Detect which cell encompasses the target text, then output its (x, y) center coordinate. 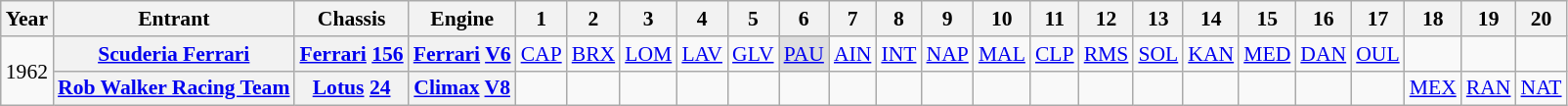
18 (1433, 19)
11 (1055, 19)
14 (1210, 19)
MED (1267, 54)
Entrant (174, 19)
BRX (594, 54)
Scuderia Ferrari (174, 54)
OUL (1377, 54)
5 (753, 19)
NAP (946, 54)
1962 (27, 71)
2 (594, 19)
4 (702, 19)
NAT (1542, 88)
7 (852, 19)
INT (898, 54)
DAN (1324, 54)
9 (946, 19)
RMS (1107, 54)
MEX (1433, 88)
20 (1542, 19)
Ferrari V6 (462, 54)
MAL (1002, 54)
Rob Walker Racing Team (174, 88)
3 (648, 19)
12 (1107, 19)
AIN (852, 54)
16 (1324, 19)
8 (898, 19)
17 (1377, 19)
RAN (1489, 88)
Engine (462, 19)
19 (1489, 19)
CLP (1055, 54)
Lotus 24 (351, 88)
Ferrari 156 (351, 54)
Climax V8 (462, 88)
13 (1157, 19)
6 (804, 19)
KAN (1210, 54)
CAP (542, 54)
10 (1002, 19)
1 (542, 19)
SOL (1157, 54)
GLV (753, 54)
LOM (648, 54)
PAU (804, 54)
Year (27, 19)
LAV (702, 54)
15 (1267, 19)
Chassis (351, 19)
